Capture the cell that displays the provided text and extract its [X, Y] central coordinate. 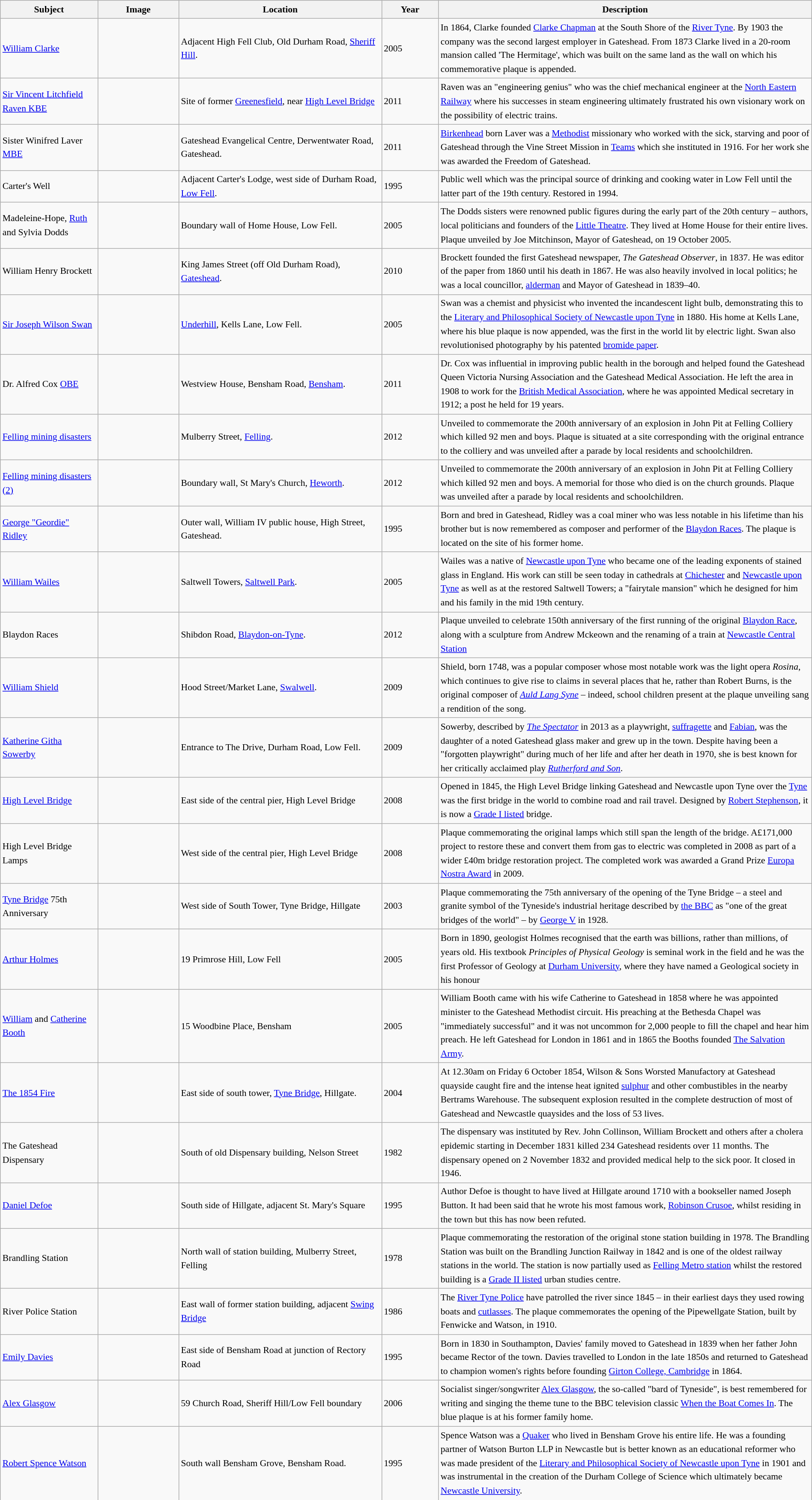
East side of Bensham Road at junction of Rectory Road [281, 1357]
15 Woodbine Place, Bensham [281, 1026]
Year [410, 9]
Sir Joseph Wilson Swan [49, 324]
South of old Dispensary building, Nelson Street [281, 1153]
1978 [410, 1259]
Carter's Well [49, 187]
South wall Bensham Grove, Bensham Road. [281, 1463]
Shibdon Road, Blaydon-on-Tyne. [281, 635]
Site of former Greenesfield, near High Level Bridge [281, 101]
West side of the central pier, High Level Bridge [281, 853]
William Henry Brockett [49, 272]
George "Geordie" Ridley [49, 529]
William and Catherine Booth [49, 1026]
Sir Vincent Litchfield Raven KBE [49, 101]
2004 [410, 1093]
19 Primrose Hill, Low Fell [281, 959]
Robert Spence Watson [49, 1463]
Underhill, Kells Lane, Low Fell. [281, 324]
South side of Hillgate, adjacent St. Mary's Square [281, 1206]
Westview House, Bensham Road, Bensham. [281, 384]
Entrance to The Drive, Durham Road, Low Fell. [281, 748]
William Shield [49, 688]
Location [281, 9]
Hood Street/Market Lane, Swalwell. [281, 688]
Image [138, 9]
East side of the central pier, High Level Bridge [281, 800]
West side of South Tower, Tyne Bridge, Hillgate [281, 907]
1982 [410, 1153]
Daniel Defoe [49, 1206]
East wall of former station building, adjacent Swing Bridge [281, 1311]
Saltwell Towers, Saltwell Park. [281, 582]
Public well which was the principal source of drinking and cooking water in Low Fell until the latter part of the 19th century. Restored in 1994. [625, 187]
High Level Bridge Lamps [49, 853]
59 Church Road, Sheriff Hill/Low Fell boundary [281, 1404]
Gateshead Evangelical Centre, Derwentwater Road, Gateshead. [281, 147]
1986 [410, 1311]
Emily Davies [49, 1357]
Adjacent High Fell Club, Old Durham Road, Sheriff Hill. [281, 49]
Mulberry Street, Felling. [281, 437]
2006 [410, 1404]
High Level Bridge [49, 800]
Subject [49, 9]
Description [625, 9]
William Wailes [49, 582]
Blaydon Races [49, 635]
Katherine Githa Sowerby [49, 748]
River Police Station [49, 1311]
Adjacent Carter's Lodge, west side of Durham Road, Low Fell. [281, 187]
Brandling Station [49, 1259]
North wall of station building, Mulberry Street, Felling [281, 1259]
Alex Glasgow [49, 1404]
2003 [410, 907]
Felling mining disasters (2) [49, 483]
Dr. Alfred Cox OBE [49, 384]
Sister Winifred Laver MBE [49, 147]
Tyne Bridge 75th Anniversary [49, 907]
Boundary wall of Home House, Low Fell. [281, 225]
Arthur Holmes [49, 959]
William Clarke [49, 49]
The Gateshead Dispensary [49, 1153]
Felling mining disasters [49, 437]
Boundary wall, St Mary's Church, Heworth. [281, 483]
2010 [410, 272]
King James Street (off Old Durham Road), Gateshead. [281, 272]
The 1854 Fire [49, 1093]
East side of south tower, Tyne Bridge, Hillgate. [281, 1093]
Madeleine-Hope, Ruth and Sylvia Dodds [49, 225]
Outer wall, William IV public house, High Street, Gateshead. [281, 529]
